Return [X, Y] of the center of cell containing provided text 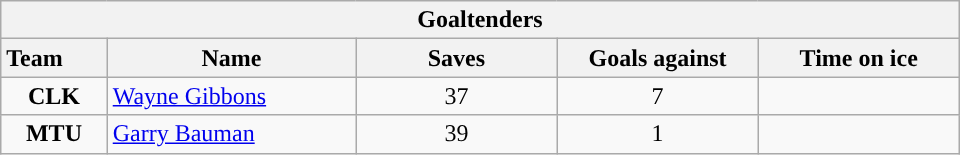
Goaltenders [480, 20]
39 [456, 134]
Team [54, 58]
Wayne Gibbons [232, 96]
MTU [54, 134]
Name [232, 58]
7 [658, 96]
Saves [456, 58]
CLK [54, 96]
Garry Bauman [232, 134]
1 [658, 134]
Time on ice [858, 58]
Goals against [658, 58]
37 [456, 96]
